Locate the cell with the specified text and output its (x, y) center coordinate. 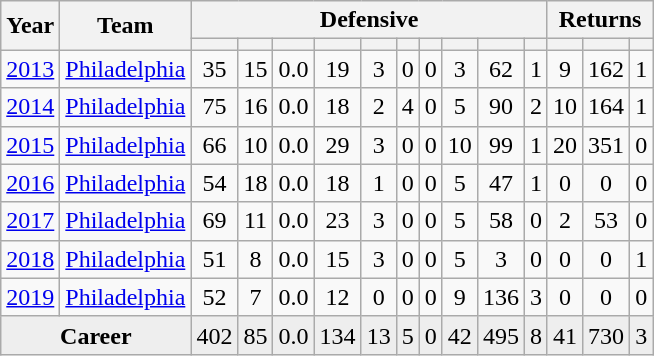
90 (500, 107)
16 (256, 107)
Defensive (370, 20)
Year (30, 26)
35 (214, 69)
47 (500, 183)
2015 (30, 145)
Career (96, 335)
13 (378, 335)
134 (338, 335)
42 (460, 335)
66 (214, 145)
Returns (600, 20)
4 (408, 107)
54 (214, 183)
164 (606, 107)
11 (256, 221)
495 (500, 335)
19 (338, 69)
7 (256, 297)
29 (338, 145)
51 (214, 259)
58 (500, 221)
2016 (30, 183)
99 (500, 145)
23 (338, 221)
41 (564, 335)
2017 (30, 221)
53 (606, 221)
351 (606, 145)
2013 (30, 69)
52 (214, 297)
2019 (30, 297)
12 (338, 297)
20 (564, 145)
402 (214, 335)
2014 (30, 107)
730 (606, 335)
162 (606, 69)
136 (500, 297)
75 (214, 107)
2018 (30, 259)
69 (214, 221)
62 (500, 69)
Team (126, 26)
85 (256, 335)
